For the text-containing cell, return its midpoint in [x, y] coordinate format. 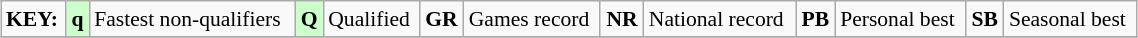
KEY: [34, 19]
SB [985, 19]
Seasonal best [1070, 19]
National record [720, 19]
Personal best [900, 19]
q [78, 19]
PB [816, 19]
NR [622, 19]
Q [309, 19]
GR [442, 19]
Games record [532, 19]
Qualified [371, 19]
Fastest non-qualifiers [192, 19]
